Locate the cell with the specified text and output its [x, y] center coordinate. 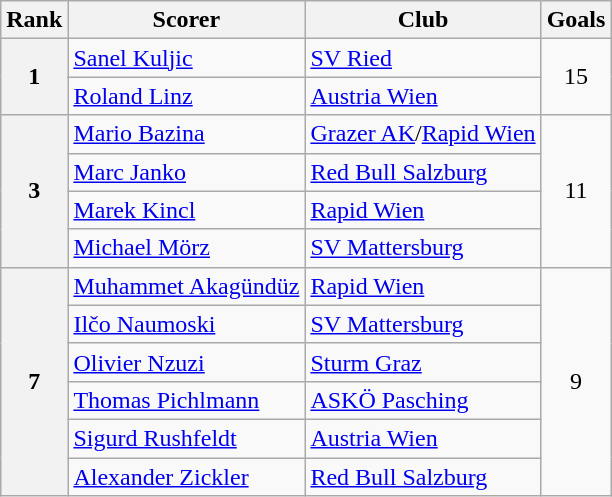
9 [576, 381]
7 [34, 381]
Goals [576, 20]
Sanel Kuljic [186, 58]
SV Ried [423, 58]
Sturm Graz [423, 362]
Olivier Nzuzi [186, 362]
Club [423, 20]
Scorer [186, 20]
Grazer AK/Rapid Wien [423, 134]
1 [34, 77]
15 [576, 77]
3 [34, 191]
11 [576, 191]
Marc Janko [186, 172]
ASKÖ Pasching [423, 400]
Ilčo Naumoski [186, 324]
Alexander Zickler [186, 477]
Mario Bazina [186, 134]
Sigurd Rushfeldt [186, 438]
Thomas Pichlmann [186, 400]
Rank [34, 20]
Marek Kincl [186, 210]
Michael Mörz [186, 248]
Muhammet Akagündüz [186, 286]
Roland Linz [186, 96]
